For the text-containing cell, return its midpoint in (X, Y) coordinate format. 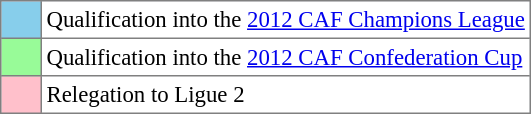
Relegation to Ligue 2 (286, 95)
Qualification into the 2012 CAF Confederation Cup (286, 57)
Qualification into the 2012 CAF Champions League (286, 20)
